Locate the cell with the specified text and output its (x, y) center coordinate. 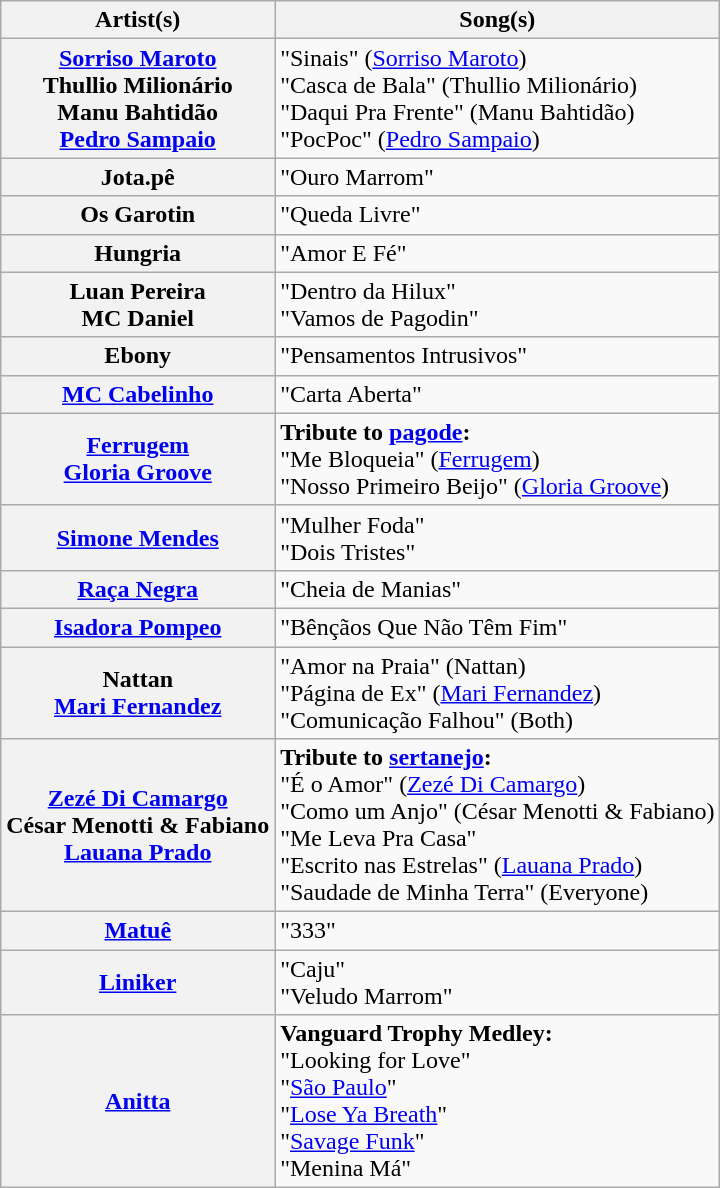
"Bênçãos Que Não Têm Fim" (498, 627)
Liniker (138, 982)
"Amor na Praia" (Nattan)"Página de Ex" (Mari Fernandez)"Comunicação Falhou" (Both) (498, 692)
Sorriso MarotoThullio MilionárioManu BahtidãoPedro Sampaio (138, 98)
"Cheia de Manias" (498, 589)
"Carta Aberta" (498, 394)
Raça Negra (138, 589)
Artist(s) (138, 20)
"Dentro da Hilux""Vamos de Pagodin" (498, 304)
"Queda Livre" (498, 215)
Ebony (138, 356)
Zezé Di CamargoCésar Menotti & FabianoLauana Prado (138, 826)
"333" (498, 931)
Os Garotin (138, 215)
Hungria (138, 253)
Tribute to pagode:"Me Bloqueia" (Ferrugem)"Nosso Primeiro Beijo" (Gloria Groove) (498, 459)
Jota.pê (138, 177)
NattanMari Fernandez (138, 692)
MC Cabelinho (138, 394)
Vanguard Trophy Medley:"Looking for Love""São Paulo""Lose Ya Breath""Savage Funk""Menina Má" (498, 1102)
"Ouro Marrom" (498, 177)
Luan PereiraMC Daniel (138, 304)
"Pensamentos Intrusivos" (498, 356)
FerrugemGloria Groove (138, 459)
"Mulher Foda""Dois Tristes" (498, 538)
"Sinais" (Sorriso Maroto)"Casca de Bala" (Thullio Milionário)"Daqui Pra Frente" (Manu Bahtidão)"PocPoc" (Pedro Sampaio) (498, 98)
Matuê (138, 931)
Isadora Pompeo (138, 627)
Simone Mendes (138, 538)
Anitta (138, 1102)
Song(s) (498, 20)
"Amor E Fé" (498, 253)
"Caju""Veludo Marrom" (498, 982)
